Detect which cell encompasses the target text, then output its [X, Y] center coordinate. 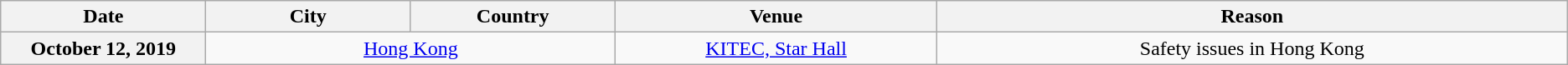
Date [104, 17]
Country [513, 17]
October 12, 2019 [104, 48]
Safety issues in Hong Kong [1251, 48]
Hong Kong [410, 48]
Reason [1251, 17]
Venue [776, 17]
City [308, 17]
KITEC, Star Hall [776, 48]
